Find where the given text appears and provide that cell's center as (x, y) coordinate. 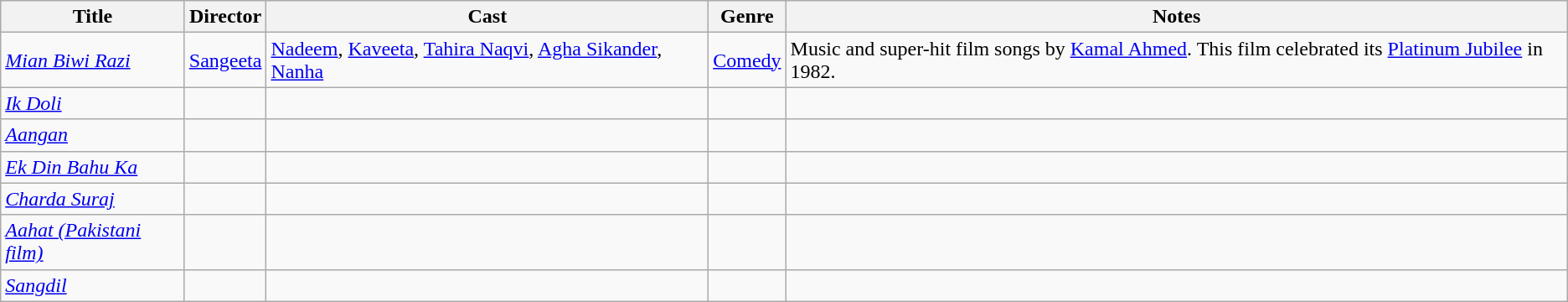
Nadeem, Kaveeta, Tahira Naqvi, Agha Sikander, Nanha (487, 60)
Aahat (Pakistani film) (93, 242)
Mian Biwi Razi (93, 60)
Charda Suraj (93, 199)
Director (225, 17)
Title (93, 17)
Comedy (747, 60)
Aangan (93, 135)
Cast (487, 17)
Music and super-hit film songs by Kamal Ahmed. This film celebrated its Platinum Jubilee in 1982. (1176, 60)
Genre (747, 17)
Ek Din Bahu Ka (93, 167)
Notes (1176, 17)
Sangeeta (225, 60)
Sangdil (93, 285)
Ik Doli (93, 103)
